Return the [X, Y] coordinate for the center point of the cell that contains the specified text.  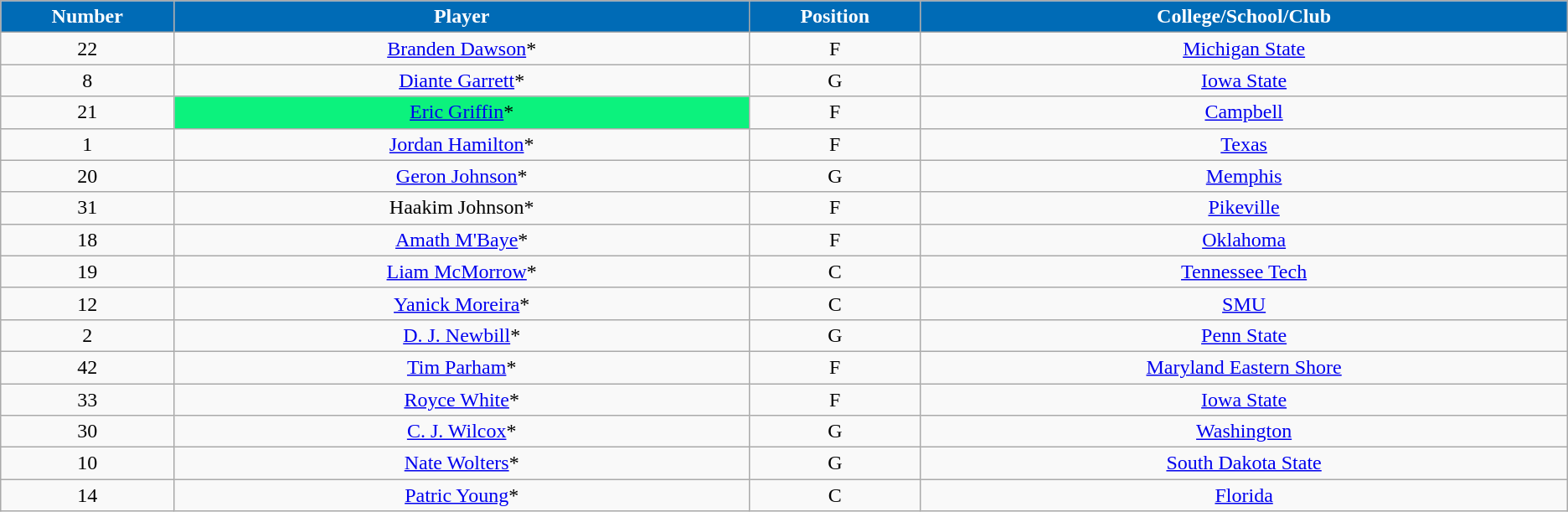
8 [87, 80]
Geron Johnson* [462, 176]
Branden Dawson* [462, 49]
Nate Wolters* [462, 463]
SMU [1244, 303]
Haakim Johnson* [462, 208]
Yanick Moreira* [462, 303]
Tim Parham* [462, 367]
10 [87, 463]
Campbell [1244, 112]
19 [87, 272]
Liam McMorrow* [462, 272]
Royce White* [462, 400]
Number [87, 17]
Michigan State [1244, 49]
21 [87, 112]
12 [87, 303]
Jordan Hamilton* [462, 144]
Maryland Eastern Shore [1244, 367]
1 [87, 144]
Diante Garrett* [462, 80]
42 [87, 367]
Oklahoma [1244, 240]
Player [462, 17]
Washington [1244, 432]
Amath M'Baye* [462, 240]
30 [87, 432]
33 [87, 400]
Texas [1244, 144]
D. J. Newbill* [462, 335]
2 [87, 335]
Pikeville [1244, 208]
Penn State [1244, 335]
Tennessee Tech [1244, 272]
Eric Griffin* [462, 112]
14 [87, 495]
Patric Young* [462, 495]
22 [87, 49]
31 [87, 208]
Memphis [1244, 176]
18 [87, 240]
Position [835, 17]
20 [87, 176]
C. J. Wilcox* [462, 432]
South Dakota State [1244, 463]
Florida [1244, 495]
College/School/Club [1244, 17]
